From the cell containing the given text, extract its center point as [x, y] coordinate. 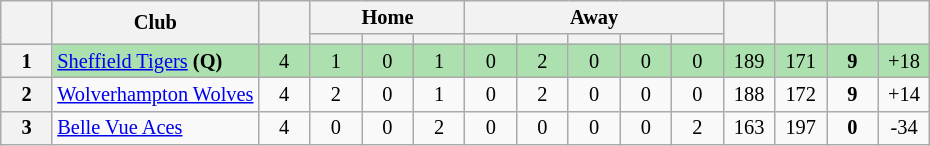
172 [801, 94]
+14 [904, 94]
Away [594, 17]
188 [749, 94]
-34 [904, 128]
Wolverhampton Wolves [155, 94]
Sheffield Tigers (Q) [155, 61]
Club [155, 22]
197 [801, 128]
+18 [904, 61]
189 [749, 61]
Belle Vue Aces [155, 128]
Home [388, 17]
171 [801, 61]
3 [27, 128]
163 [749, 128]
